Return the (x, y) coordinate for the center point of the cell that contains the specified text.  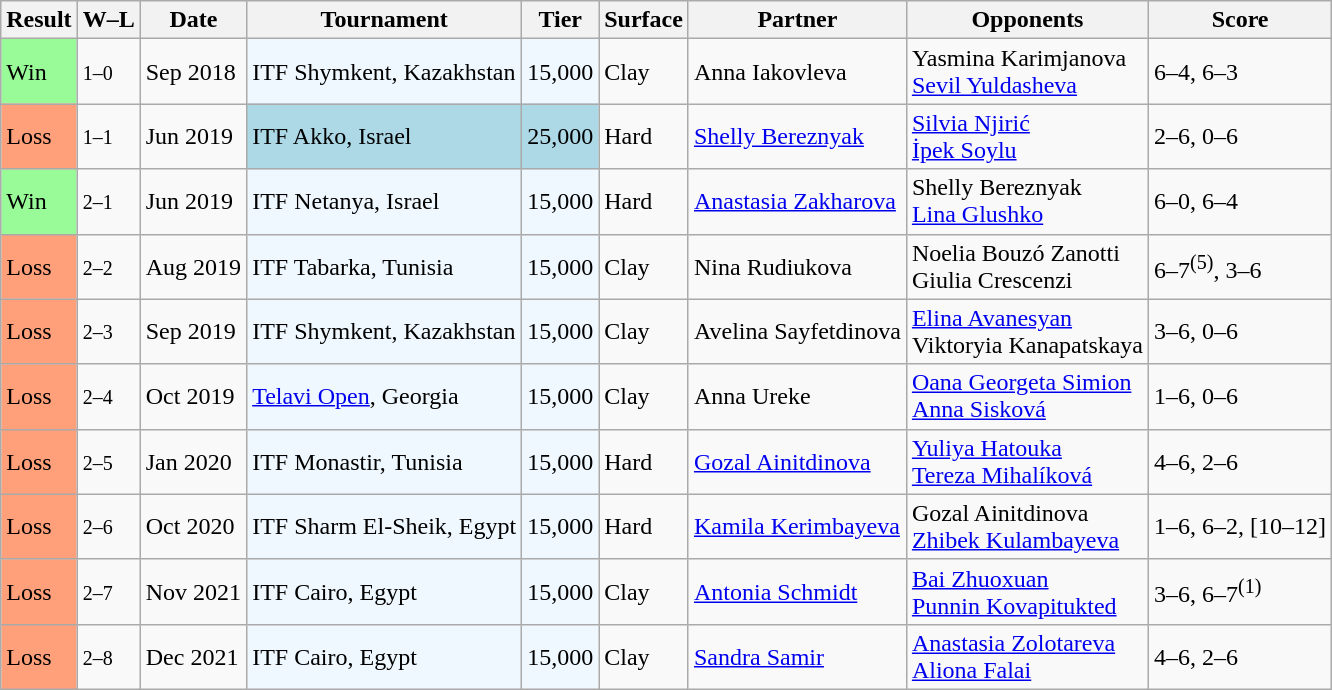
2–5 (108, 462)
ITF Netanya, Israel (384, 202)
Anna Iakovleva (797, 72)
2–3 (108, 332)
Nov 2021 (193, 592)
2–1 (108, 202)
25,000 (560, 136)
ITF Akko, Israel (384, 136)
1–6, 6–2, [10–12] (1240, 526)
W–L (108, 20)
Avelina Sayfetdinova (797, 332)
2–8 (108, 656)
ITF Tabarka, Tunisia (384, 266)
Gozal Ainitdinova Zhibek Kulambayeva (1027, 526)
Anna Ureke (797, 396)
Score (1240, 20)
Yasmina Karimjanova Sevil Yuldasheva (1027, 72)
2–2 (108, 266)
Telavi Open, Georgia (384, 396)
6–7(5), 3–6 (1240, 266)
2–6, 0–6 (1240, 136)
Elina Avanesyan Viktoryia Kanapatskaya (1027, 332)
Result (39, 20)
Antonia Schmidt (797, 592)
Sep 2019 (193, 332)
Shelly Bereznyak Lina Glushko (1027, 202)
2–6 (108, 526)
Anastasia Zolotareva Aliona Falai (1027, 656)
1–0 (108, 72)
1–1 (108, 136)
Tournament (384, 20)
Partner (797, 20)
2–7 (108, 592)
Date (193, 20)
Bai Zhuoxuan Punnin Kovapitukted (1027, 592)
Jan 2020 (193, 462)
ITF Monastir, Tunisia (384, 462)
ITF Sharm El-Sheik, Egypt (384, 526)
3–6, 0–6 (1240, 332)
Yuliya Hatouka Tereza Mihalíková (1027, 462)
Tier (560, 20)
Surface (644, 20)
Sep 2018 (193, 72)
6–4, 6–3 (1240, 72)
Dec 2021 (193, 656)
Oana Georgeta Simion Anna Sisková (1027, 396)
1–6, 0–6 (1240, 396)
Gozal Ainitdinova (797, 462)
Opponents (1027, 20)
Sandra Samir (797, 656)
Nina Rudiukova (797, 266)
3–6, 6–7(1) (1240, 592)
Kamila Kerimbayeva (797, 526)
Silvia Njirić İpek Soylu (1027, 136)
Noelia Bouzó Zanotti Giulia Crescenzi (1027, 266)
Oct 2020 (193, 526)
Anastasia Zakharova (797, 202)
Aug 2019 (193, 266)
Oct 2019 (193, 396)
2–4 (108, 396)
6–0, 6–4 (1240, 202)
Shelly Bereznyak (797, 136)
